Extract the [x, y] coordinate from the center of the cell holding the provided text.  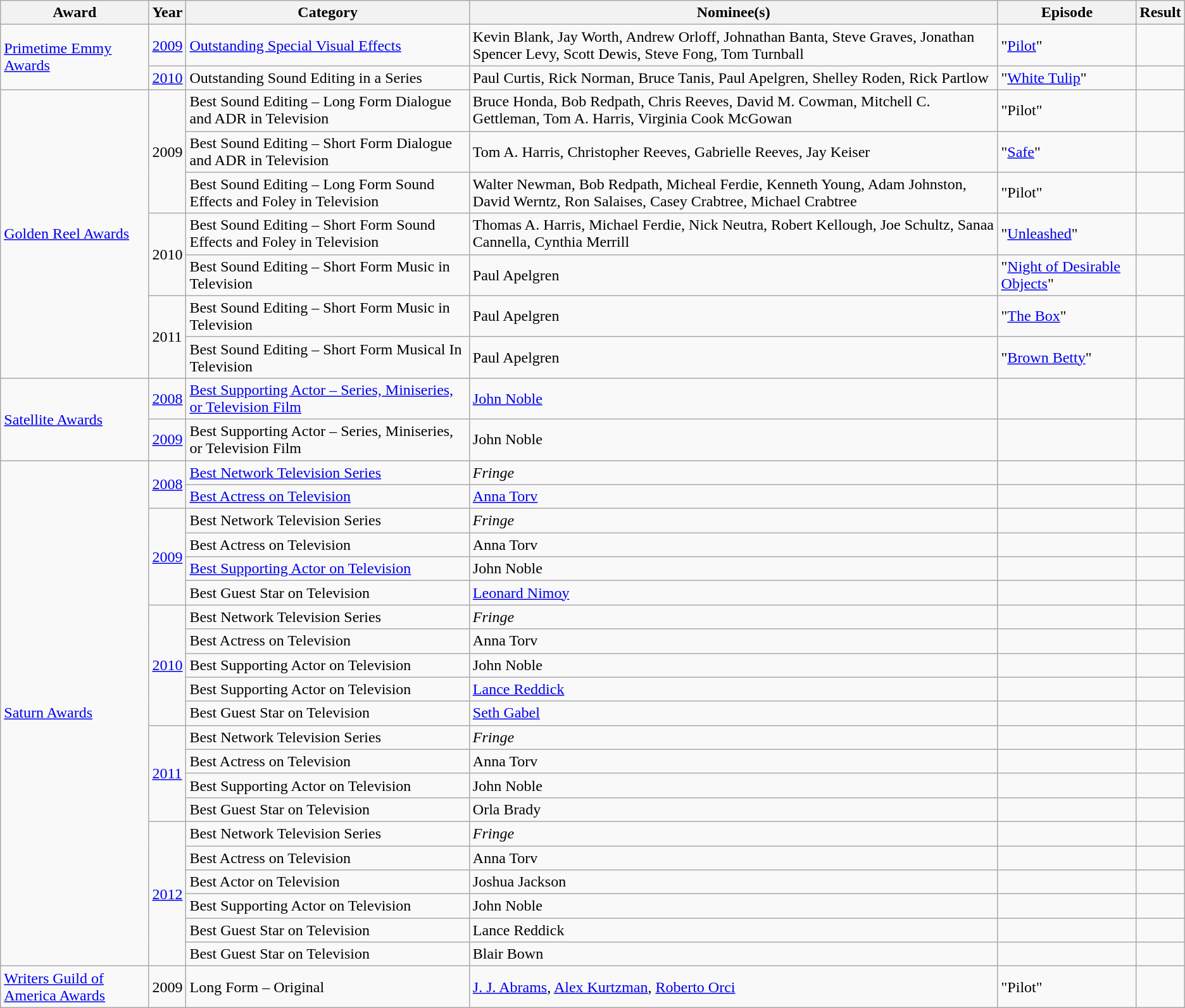
Best Sound Editing – Long Form Dialogue and ADR in Television [328, 110]
Saturn Awards [75, 714]
Category [328, 13]
Seth Gabel [733, 713]
Nominee(s) [733, 13]
Bruce Honda, Bob Redpath, Chris Reeves, David M. Cowman, Mitchell C. Gettleman, Tom A. Harris, Virginia Cook McGowan [733, 110]
Best Sound Editing – Short Form Musical In Television [328, 357]
Kevin Blank, Jay Worth, Andrew Orloff, Johnathan Banta, Steve Graves, Jonathan Spencer Levy, Scott Dewis, Steve Fong, Tom Turnball [733, 46]
2012 [167, 893]
Best Sound Editing – Short Form Sound Effects and Foley in Television [328, 234]
Best Sound Editing – Long Form Sound Effects and Foley in Television [328, 192]
Satellite Awards [75, 419]
Walter Newman, Bob Redpath, Micheal Ferdie, Kenneth Young, Adam Johnston, David Werntz, Ron Salaises, Casey Crabtree, Michael Crabtree [733, 192]
Orla Brady [733, 809]
Tom A. Harris, Christopher Reeves, Gabrielle Reeves, Jay Keiser [733, 152]
"Unleashed" [1067, 234]
Blair Bown [733, 954]
Outstanding Sound Editing in a Series [328, 78]
"The Box" [1067, 316]
Outstanding Special Visual Effects [328, 46]
Best Sound Editing – Short Form Dialogue and ADR in Television [328, 152]
Result [1160, 13]
Writers Guild of America Awards [75, 987]
Award [75, 13]
"White Tulip" [1067, 78]
Episode [1067, 13]
J. J. Abrams, Alex Kurtzman, Roberto Orci [733, 987]
Thomas A. Harris, Michael Ferdie, Nick Neutra, Robert Kellough, Joe Schultz, Sanaa Cannella, Cynthia Merrill [733, 234]
Golden Reel Awards [75, 234]
Year [167, 13]
"Night of Desirable Objects" [1067, 275]
Primetime Emmy Awards [75, 57]
Joshua Jackson [733, 882]
Long Form – Original [328, 987]
"Brown Betty" [1067, 357]
Paul Curtis, Rick Norman, Bruce Tanis, Paul Apelgren, Shelley Roden, Rick Partlow [733, 78]
Leonard Nimoy [733, 593]
Best Actor on Television [328, 882]
"Safe" [1067, 152]
